Identify which cell holds the provided text, then report its [X, Y] central coordinate. 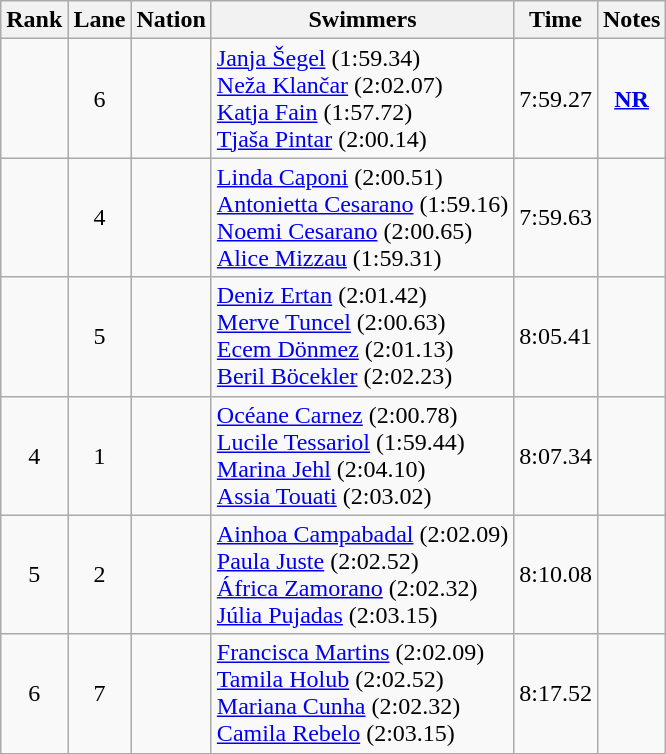
7:59.63 [556, 218]
Janja Šegel (1:59.34)Neža Klančar (2:02.07)Katja Fain (1:57.72)Tjaša Pintar (2:00.14) [362, 98]
8:10.08 [556, 574]
NR [631, 98]
Notes [631, 20]
1 [100, 456]
7 [100, 694]
2 [100, 574]
8:07.34 [556, 456]
Océane Carnez (2:00.78)Lucile Tessariol (1:59.44)Marina Jehl (2:04.10)Assia Touati (2:03.02) [362, 456]
8:17.52 [556, 694]
Swimmers [362, 20]
Deniz Ertan (2:01.42)Merve Tuncel (2:00.63)Ecem Dönmez (2:01.13)Beril Böcekler (2:02.23) [362, 336]
8:05.41 [556, 336]
Linda Caponi (2:00.51)Antonietta Cesarano (1:59.16)Noemi Cesarano (2:00.65)Alice Mizzau (1:59.31) [362, 218]
Nation [171, 20]
Rank [34, 20]
Time [556, 20]
Ainhoa Campabadal (2:02.09)Paula Juste (2:02.52)África Zamorano (2:02.32)Júlia Pujadas (2:03.15) [362, 574]
7:59.27 [556, 98]
Francisca Martins (2:02.09)Tamila Holub (2:02.52)Mariana Cunha (2:02.32)Camila Rebelo (2:03.15) [362, 694]
Lane [100, 20]
